Capture the cell that displays the provided text and extract its (x, y) central coordinate. 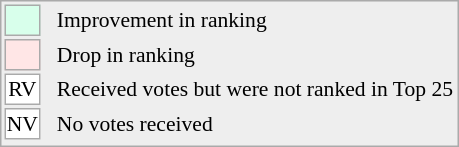
Improvement in ranking (254, 20)
NV (22, 124)
Received votes but were not ranked in Top 25 (254, 90)
Drop in ranking (254, 55)
RV (22, 90)
No votes received (254, 124)
